Return [x, y] of the center of cell containing provided text 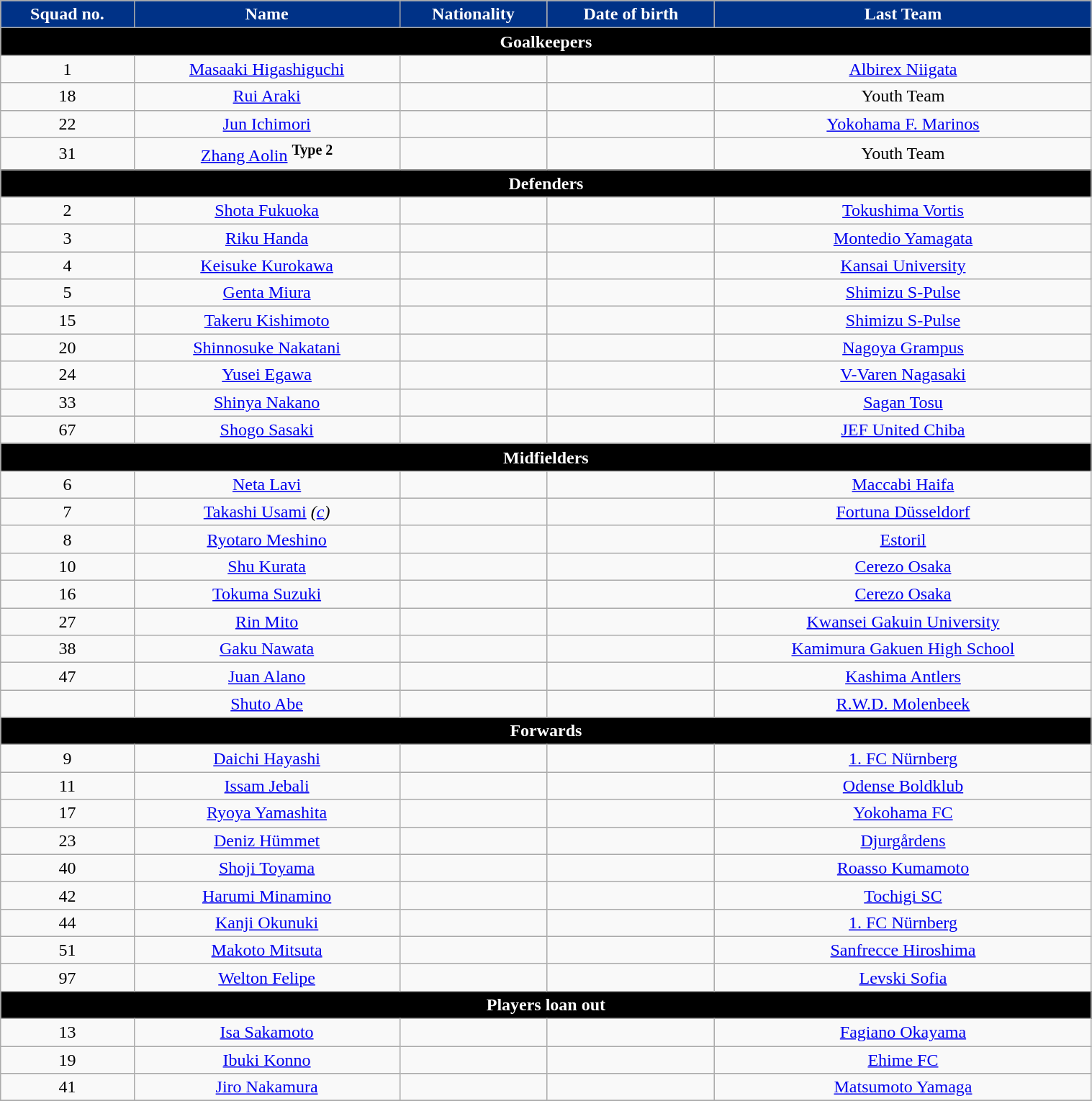
Jun Ichimori [266, 124]
47 [68, 676]
Neta Lavi [266, 484]
Daichi Hayashi [266, 758]
Sagan Tosu [903, 402]
Nationality [474, 14]
Djurgårdens [903, 841]
Shu Kurata [266, 566]
Masaaki Higashiguchi [266, 69]
Harumi Minamino [266, 895]
31 [68, 154]
13 [68, 1033]
18 [68, 96]
Name [266, 14]
Levski Sofia [903, 977]
Jiro Nakamura [266, 1087]
5 [68, 293]
Shota Fukuoka [266, 211]
22 [68, 124]
Montedio Yamagata [903, 238]
Tokuma Suzuki [266, 594]
8 [68, 539]
Kansai University [903, 266]
Shoji Toyama [266, 868]
17 [68, 813]
Takashi Usami (c) [266, 512]
Shinnosuke Nakatani [266, 348]
Makoto Mitsuta [266, 950]
Juan Alano [266, 676]
4 [68, 266]
R.W.D. Molenbeek [903, 704]
Date of birth [631, 14]
Fagiano Okayama [903, 1033]
27 [68, 622]
51 [68, 950]
3 [68, 238]
97 [68, 977]
Yokohama FC [903, 813]
Maccabi Haifa [903, 484]
Ibuki Konno [266, 1060]
Fortuna Düsseldorf [903, 512]
Albirex Niigata [903, 69]
Matsumoto Yamaga [903, 1087]
Forwards [546, 731]
Midfielders [546, 457]
V-Varen Nagasaki [903, 375]
JEF United Chiba [903, 430]
Kamimura Gakuen High School [903, 649]
Riku Handa [266, 238]
15 [68, 320]
Tokushima Vortis [903, 211]
6 [68, 484]
33 [68, 402]
7 [68, 512]
Defenders [546, 183]
Ehime FC [903, 1060]
Kanji Okunuki [266, 923]
1 [68, 69]
40 [68, 868]
67 [68, 430]
Takeru Kishimoto [266, 320]
Isa Sakamoto [266, 1033]
Rui Araki [266, 96]
41 [68, 1087]
38 [68, 649]
Yokohama F. Marinos [903, 124]
Ryotaro Meshino [266, 539]
Estoril [903, 539]
Shinya Nakano [266, 402]
11 [68, 786]
Shogo Sasaki [266, 430]
10 [68, 566]
Goalkeepers [546, 42]
Kwansei Gakuin University [903, 622]
Squad no. [68, 14]
Shuto Abe [266, 704]
Roasso Kumamoto [903, 868]
24 [68, 375]
Ryoya Yamashita [266, 813]
23 [68, 841]
Welton Felipe [266, 977]
20 [68, 348]
Rin Mito [266, 622]
Issam Jebali [266, 786]
2 [68, 211]
Yusei Egawa [266, 375]
Keisuke Kurokawa [266, 266]
Nagoya Grampus [903, 348]
Sanfrecce Hiroshima [903, 950]
Odense Boldklub [903, 786]
44 [68, 923]
42 [68, 895]
16 [68, 594]
9 [68, 758]
Last Team [903, 14]
Kashima Antlers [903, 676]
Tochigi SC [903, 895]
Deniz Hümmet [266, 841]
Gaku Nawata [266, 649]
19 [68, 1060]
Genta Miura [266, 293]
Players loan out [546, 1005]
Zhang Aolin Type 2 [266, 154]
